Find where the given text appears and provide that cell's center as [x, y] coordinate. 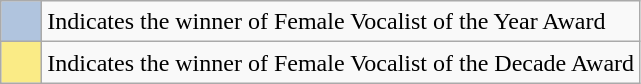
Indicates the winner of Female Vocalist of the Decade Award [341, 62]
Indicates the winner of Female Vocalist of the Year Award [341, 22]
